Provide the [x, y] coordinate of the cell's center where the given text is located.  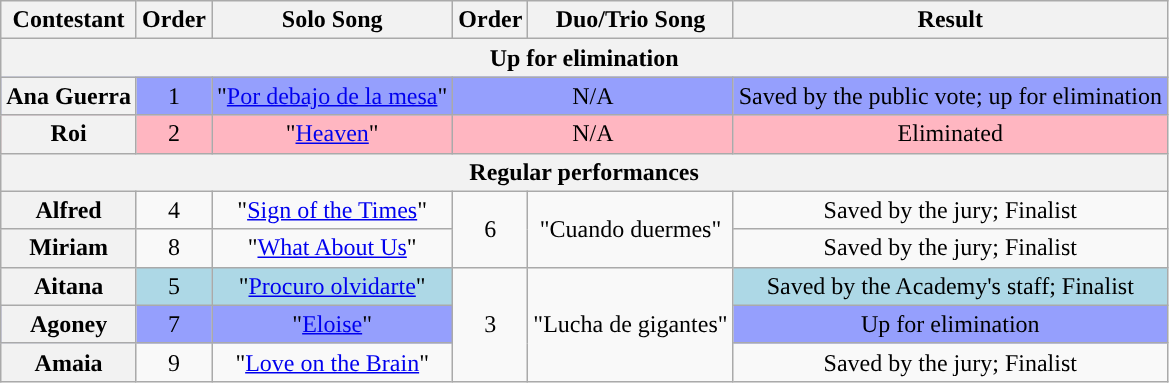
5 [174, 286]
7 [174, 324]
Ana Guerra [69, 96]
Roi [69, 134]
"Sign of the Times" [332, 210]
2 [174, 134]
3 [490, 324]
"Lucha de gigantes" [630, 324]
Amaia [69, 362]
9 [174, 362]
4 [174, 210]
Eliminated [950, 134]
Agoney [69, 324]
8 [174, 248]
Regular performances [584, 172]
Contestant [69, 20]
Saved by the public vote; up for elimination [950, 96]
"What About Us" [332, 248]
"Eloise" [332, 324]
Duo/Trio Song [630, 20]
Saved by the Academy's staff; Finalist [950, 286]
Alfred [69, 210]
Result [950, 20]
Miriam [69, 248]
6 [490, 229]
Solo Song [332, 20]
1 [174, 96]
"Procuro olvidarte" [332, 286]
Aitana [69, 286]
"Love on the Brain" [332, 362]
"Cuando duermes" [630, 229]
"Heaven" [332, 134]
"Por debajo de la mesa" [332, 96]
